For the text-containing cell, return its midpoint in (x, y) coordinate format. 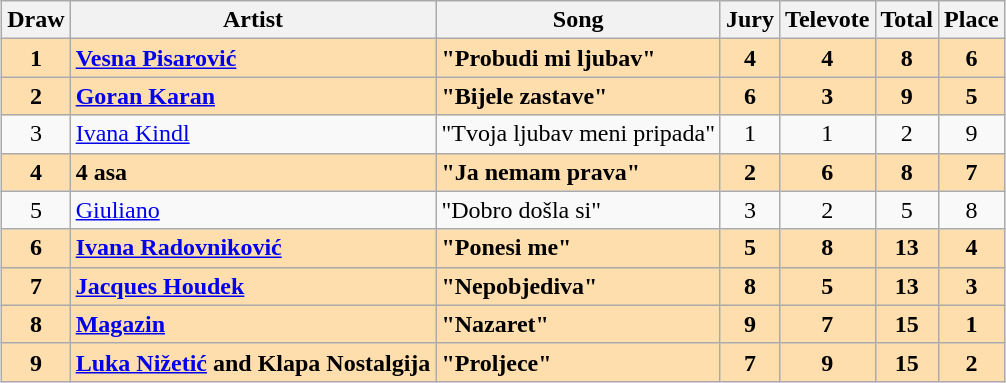
Giuliano (253, 210)
Televote (828, 20)
Jacques Houdek (253, 286)
Total (907, 20)
"Dobro došla si" (578, 210)
Magazin (253, 324)
Artist (253, 20)
Jury (750, 20)
"Ja nemam prava" (578, 172)
"Nazaret" (578, 324)
Song (578, 20)
4 asa (253, 172)
Ivana Radovniković (253, 248)
Luka Nižetić and Klapa Nostalgija (253, 362)
Draw (36, 20)
"Tvoja ljubav meni pripada" (578, 134)
Place (972, 20)
"Ponesi me" (578, 248)
"Probudi mi ljubav" (578, 58)
Vesna Pisarović (253, 58)
"Proljece" (578, 362)
"Bijele zastave" (578, 96)
"Nepobjediva" (578, 286)
Goran Karan (253, 96)
Ivana Kindl (253, 134)
